Identify which cell holds the provided text, then report its [x, y] central coordinate. 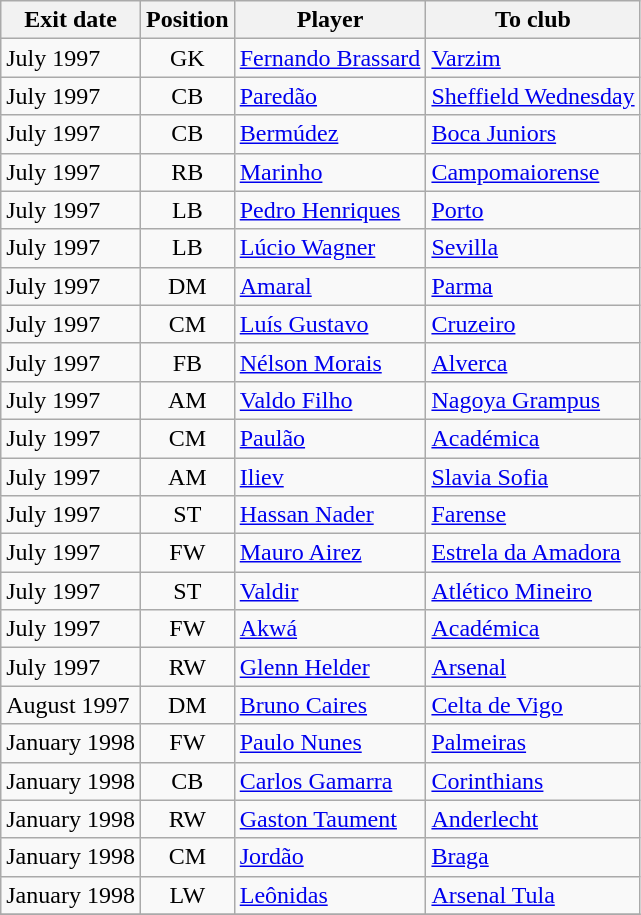
Jordão [330, 857]
Valdo Filho [330, 400]
Sheffield Wednesday [533, 96]
Parma [533, 286]
GK [187, 58]
Sevilla [533, 248]
Marinho [330, 172]
Campomaiorense [533, 172]
Celta de Vigo [533, 705]
Carlos Gamarra [330, 781]
Palmeiras [533, 743]
Boca Juniors [533, 134]
Luís Gustavo [330, 324]
Porto [533, 210]
Cruzeiro [533, 324]
Position [187, 20]
Leônidas [330, 895]
Mauro Airez [330, 553]
Valdir [330, 591]
Pedro Henriques [330, 210]
To club [533, 20]
August 1997 [71, 705]
Nagoya Grampus [533, 400]
Gaston Taument [330, 819]
Player [330, 20]
Arsenal Tula [533, 895]
Iliev [330, 477]
LW [187, 895]
Slavia Sofia [533, 477]
Paredão [330, 96]
Akwá [330, 629]
Farense [533, 515]
Estrela da Amadora [533, 553]
Bruno Caires [330, 705]
Atlético Mineiro [533, 591]
FB [187, 362]
Arsenal [533, 667]
Fernando Brassard [330, 58]
Nélson Morais [330, 362]
Alverca [533, 362]
Glenn Helder [330, 667]
Amaral [330, 286]
Hassan Nader [330, 515]
Paulo Nunes [330, 743]
Braga [533, 857]
Corinthians [533, 781]
Lúcio Wagner [330, 248]
Anderlecht [533, 819]
Exit date [71, 20]
Bermúdez [330, 134]
Paulão [330, 438]
RB [187, 172]
Varzim [533, 58]
